Locate the cell with the specified text and output its [X, Y] center coordinate. 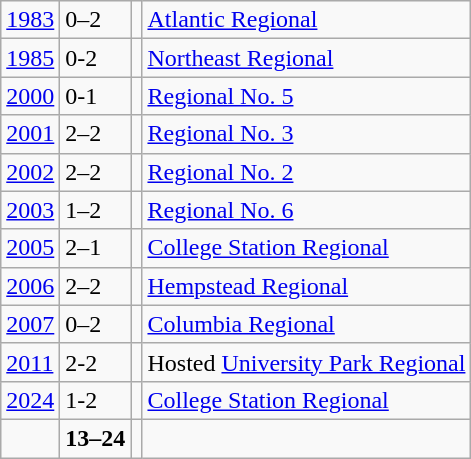
2011 [30, 362]
2005 [30, 248]
2003 [30, 210]
2002 [30, 172]
1985 [30, 58]
Regional No. 5 [306, 96]
Regional No. 6 [306, 210]
1-2 [96, 400]
Regional No. 2 [306, 172]
2024 [30, 400]
2000 [30, 96]
Columbia Regional [306, 324]
Atlantic Regional [306, 20]
0-1 [96, 96]
0-2 [96, 58]
Hosted University Park Regional [306, 362]
2-2 [96, 362]
2001 [30, 134]
1983 [30, 20]
2006 [30, 286]
Northeast Regional [306, 58]
2007 [30, 324]
Regional No. 3 [306, 134]
1–2 [96, 210]
13–24 [96, 438]
2–1 [96, 248]
Hempstead Regional [306, 286]
